Scan for the cell matching the given text and deliver its [X, Y] coordinate at center. 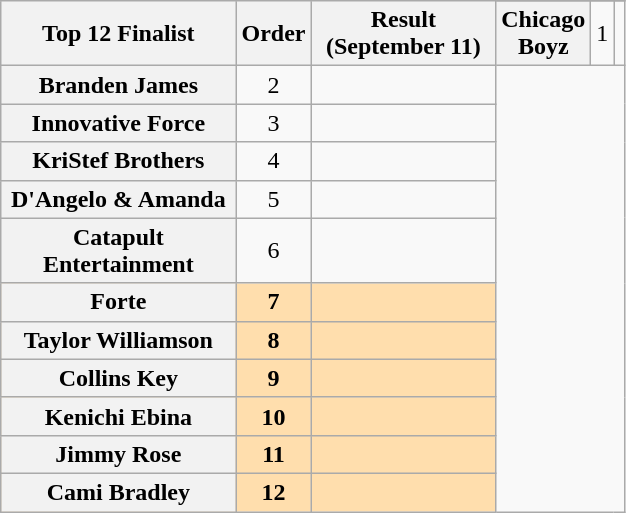
Innovative Force [118, 123]
3 [274, 123]
2 [274, 85]
Jimmy Rose [118, 454]
KriStef Brothers [118, 161]
Catapult Entertainment [118, 250]
6 [274, 250]
Cami Bradley [118, 492]
8 [274, 340]
4 [274, 161]
Forte [118, 302]
Chicago Boyz [544, 34]
Kenichi Ebina [118, 416]
11 [274, 454]
1 [602, 34]
10 [274, 416]
12 [274, 492]
9 [274, 378]
Top 12 Finalist [118, 34]
Result (September 11) [404, 34]
Order [274, 34]
5 [274, 199]
7 [274, 302]
D'Angelo & Amanda [118, 199]
Branden James [118, 85]
Collins Key [118, 378]
Taylor Williamson [118, 340]
